Search for the cell housing the specified text and yield its [x, y] center coordinate. 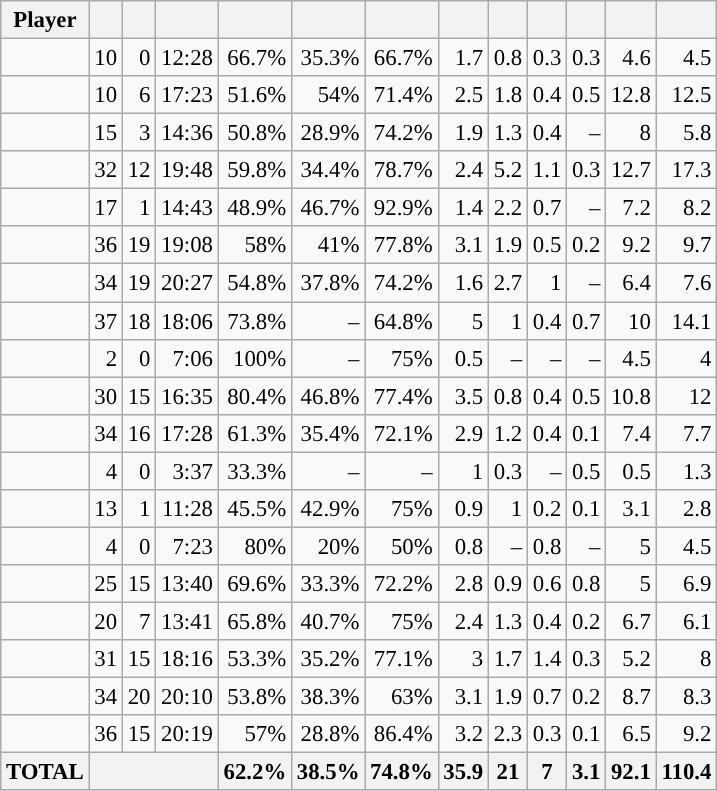
69.6% [254, 584]
92.1 [631, 772]
7.4 [631, 433]
61.3% [254, 433]
2.2 [508, 208]
21 [508, 772]
18:06 [188, 321]
7:06 [188, 358]
16 [138, 433]
86.4% [402, 734]
100% [254, 358]
35.3% [328, 58]
0.6 [548, 584]
20% [328, 546]
14.1 [686, 321]
8.7 [631, 697]
54.8% [254, 283]
38.5% [328, 772]
5.8 [686, 133]
2 [106, 358]
2.5 [463, 95]
1.8 [508, 95]
3:37 [188, 471]
78.7% [402, 170]
46.7% [328, 208]
58% [254, 245]
32 [106, 170]
92.9% [402, 208]
1.6 [463, 283]
18 [138, 321]
65.8% [254, 621]
19:08 [188, 245]
7:23 [188, 546]
35.2% [328, 659]
7.7 [686, 433]
3.5 [463, 396]
6.1 [686, 621]
Player [45, 20]
72.1% [402, 433]
54% [328, 95]
28.8% [328, 734]
53.8% [254, 697]
17 [106, 208]
17:28 [188, 433]
48.9% [254, 208]
14:36 [188, 133]
53.3% [254, 659]
28.9% [328, 133]
2.7 [508, 283]
8.3 [686, 697]
11:28 [188, 509]
18:16 [188, 659]
6.5 [631, 734]
10.8 [631, 396]
73.8% [254, 321]
9.7 [686, 245]
6.9 [686, 584]
13 [106, 509]
13:40 [188, 584]
1.1 [548, 170]
77.8% [402, 245]
12.7 [631, 170]
45.5% [254, 509]
17:23 [188, 95]
77.1% [402, 659]
17.3 [686, 170]
12.8 [631, 95]
12:28 [188, 58]
30 [106, 396]
19:48 [188, 170]
80% [254, 546]
42.9% [328, 509]
7.2 [631, 208]
6.4 [631, 283]
50% [402, 546]
74.8% [402, 772]
12.5 [686, 95]
63% [402, 697]
46.8% [328, 396]
72.2% [402, 584]
20:27 [188, 283]
71.4% [402, 95]
2.3 [508, 734]
14:43 [188, 208]
7.6 [686, 283]
51.6% [254, 95]
31 [106, 659]
1.2 [508, 433]
50.8% [254, 133]
57% [254, 734]
41% [328, 245]
37 [106, 321]
2.9 [463, 433]
16:35 [188, 396]
20:19 [188, 734]
77.4% [402, 396]
40.7% [328, 621]
20:10 [188, 697]
25 [106, 584]
62.2% [254, 772]
8.2 [686, 208]
38.3% [328, 697]
4.6 [631, 58]
6.7 [631, 621]
TOTAL [45, 772]
80.4% [254, 396]
110.4 [686, 772]
59.8% [254, 170]
64.8% [402, 321]
6 [138, 95]
35.9 [463, 772]
13:41 [188, 621]
35.4% [328, 433]
3.2 [463, 734]
37.8% [328, 283]
34.4% [328, 170]
